For the text-containing cell, return its midpoint in (x, y) coordinate format. 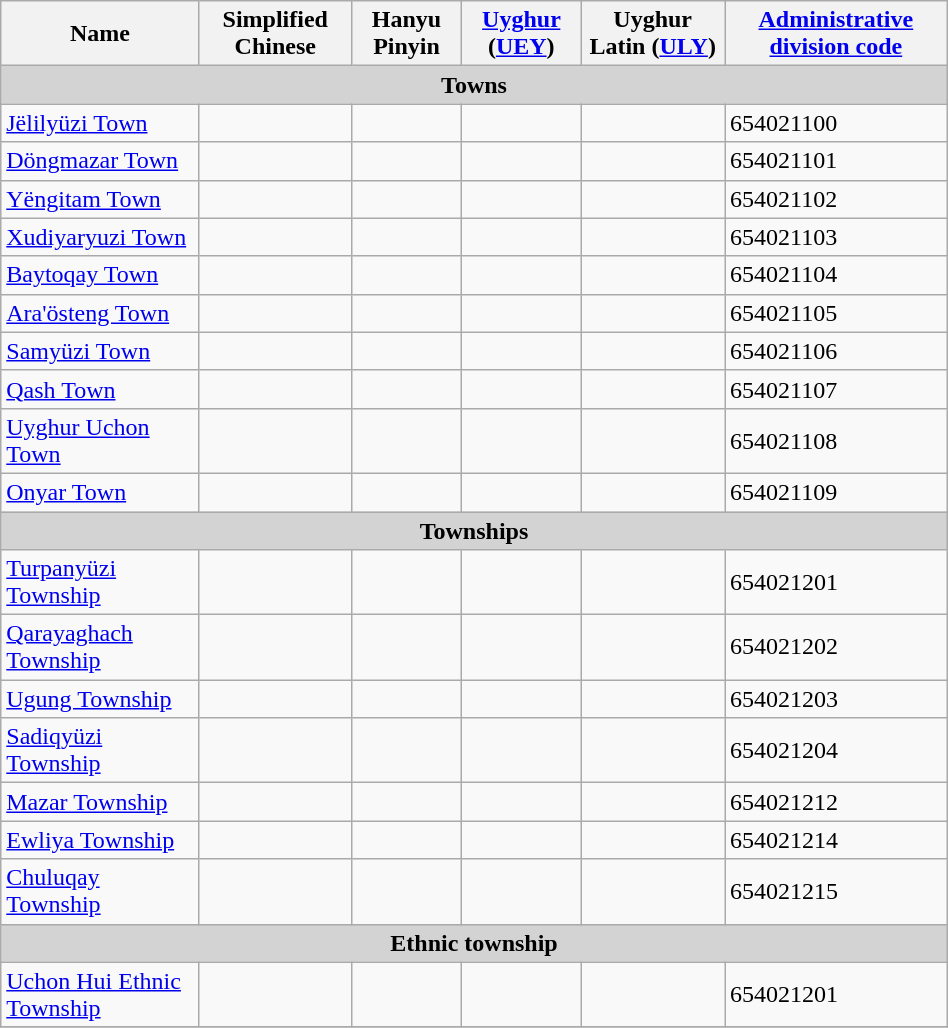
Simplified Chinese (275, 34)
Ugung Township (100, 699)
Ethnic township (474, 943)
Name (100, 34)
Onyar Town (100, 492)
Hanyu Pinyin (406, 34)
Samyüzi Town (100, 351)
654021100 (836, 123)
654021101 (836, 161)
654021107 (836, 389)
654021109 (836, 492)
Xudiyaryuzi Town (100, 237)
654021204 (836, 750)
Baytoqay Town (100, 275)
Döngmazar Town (100, 161)
Uyghur Latin (ULY) (653, 34)
654021104 (836, 275)
Qarayaghach Township (100, 648)
654021108 (836, 440)
654021106 (836, 351)
Uyghur Uchon Town (100, 440)
Mazar Township (100, 802)
Sadiqyüzi Township (100, 750)
Townships (474, 531)
Yëngitam Town (100, 199)
654021103 (836, 237)
Uyghur (UEY) (522, 34)
Jëlilyüzi Town (100, 123)
654021212 (836, 802)
654021102 (836, 199)
Towns (474, 85)
Qash Town (100, 389)
Chuluqay Township (100, 892)
Ara'östeng Town (100, 313)
Ewliya Township (100, 840)
654021105 (836, 313)
Turpanyüzi Township (100, 582)
Uchon Hui Ethnic Township (100, 994)
Administrative division code (836, 34)
654021215 (836, 892)
654021202 (836, 648)
654021203 (836, 699)
654021214 (836, 840)
